Extract the (x, y) coordinate from the center of the cell holding the provided text.  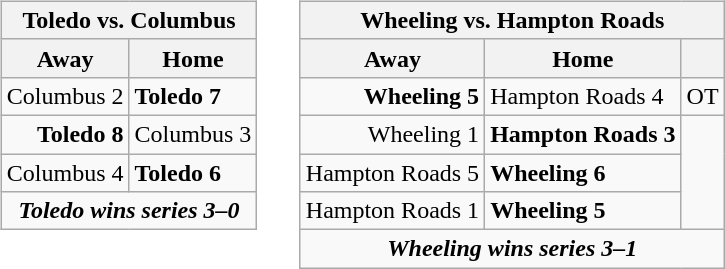
Toledo 7 (193, 96)
Toledo vs. Columbus (129, 20)
Columbus 2 (65, 96)
Toledo 6 (193, 173)
Toledo wins series 3–0 (129, 211)
Wheeling 6 (583, 173)
Wheeling wins series 3–1 (512, 249)
OT (702, 96)
Columbus 3 (193, 134)
Hampton Roads 3 (583, 134)
Wheeling 1 (392, 134)
Toledo 8 (65, 134)
Wheeling vs. Hampton Roads (512, 20)
Hampton Roads 1 (392, 211)
Columbus 4 (65, 173)
Hampton Roads 5 (392, 173)
Hampton Roads 4 (583, 96)
